Find where the given text appears and provide that cell's center as [x, y] coordinate. 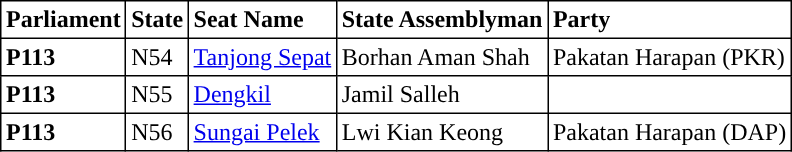
Jamil Salleh [442, 95]
State Assemblyman [442, 20]
Pakatan Harapan (DAP) [670, 132]
Seat Name [262, 20]
N56 [157, 132]
Party [670, 20]
Lwi Kian Keong [442, 132]
Borhan Aman Shah [442, 57]
Sungai Pelek [262, 132]
Parliament [64, 20]
State [157, 20]
Pakatan Harapan (PKR) [670, 57]
Tanjong Sepat [262, 57]
Dengkil [262, 95]
N54 [157, 57]
N55 [157, 95]
